Pinpoint the cell where the given text exists, returning its [x, y] midpoint coordinate. 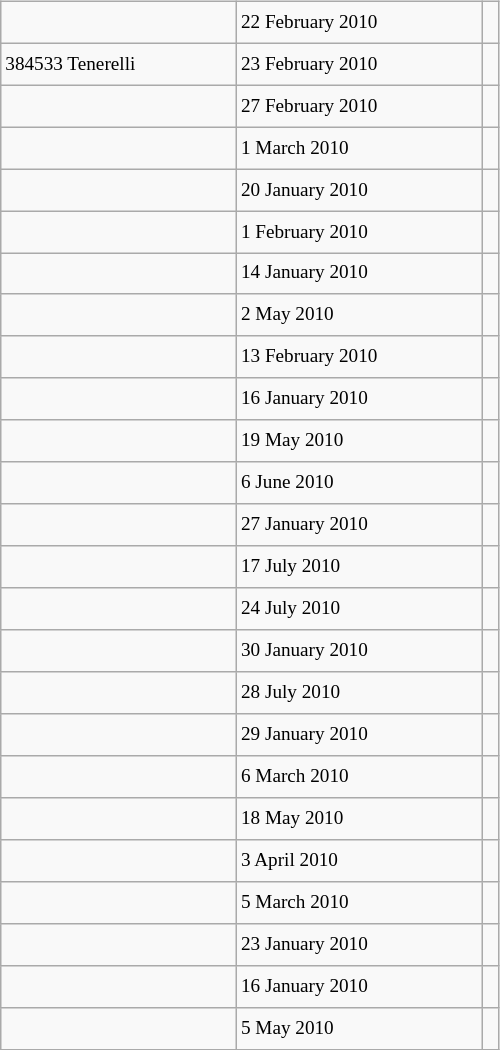
29 January 2010 [360, 735]
23 January 2010 [360, 944]
28 July 2010 [360, 693]
5 March 2010 [360, 902]
6 June 2010 [360, 483]
24 July 2010 [360, 609]
27 February 2010 [360, 106]
23 February 2010 [360, 64]
5 May 2010 [360, 1028]
18 May 2010 [360, 819]
27 January 2010 [360, 525]
1 March 2010 [360, 148]
17 July 2010 [360, 567]
30 January 2010 [360, 651]
6 March 2010 [360, 777]
22 February 2010 [360, 22]
3 April 2010 [360, 861]
384533 Tenerelli [119, 64]
2 May 2010 [360, 315]
19 May 2010 [360, 441]
1 February 2010 [360, 232]
13 February 2010 [360, 357]
14 January 2010 [360, 274]
20 January 2010 [360, 190]
